Return the (x, y) coordinate for the center point of the cell that contains the specified text.  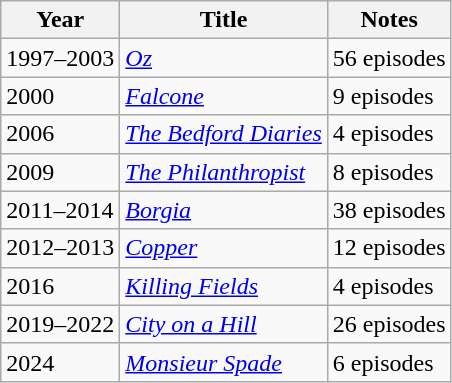
2006 (60, 134)
9 episodes (389, 96)
Title (224, 20)
Oz (224, 58)
1997–2003 (60, 58)
Killing Fields (224, 286)
2000 (60, 96)
The Philanthropist (224, 172)
2009 (60, 172)
2012–2013 (60, 248)
2016 (60, 286)
Borgia (224, 210)
2024 (60, 362)
Falcone (224, 96)
26 episodes (389, 324)
8 episodes (389, 172)
Monsieur Spade (224, 362)
Notes (389, 20)
Copper (224, 248)
The Bedford Diaries (224, 134)
12 episodes (389, 248)
City on a Hill (224, 324)
38 episodes (389, 210)
2019–2022 (60, 324)
2011–2014 (60, 210)
Year (60, 20)
6 episodes (389, 362)
56 episodes (389, 58)
